From the cell containing the given text, extract its center point as [x, y] coordinate. 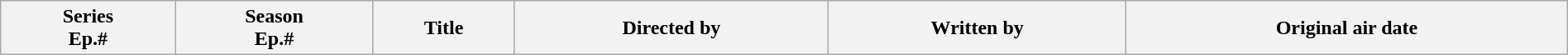
Directed by [672, 28]
Written by [978, 28]
SeasonEp.# [275, 28]
SeriesEp.# [88, 28]
Original air date [1347, 28]
Title [443, 28]
